Return the [X, Y] coordinate for the center point of the cell that contains the specified text.  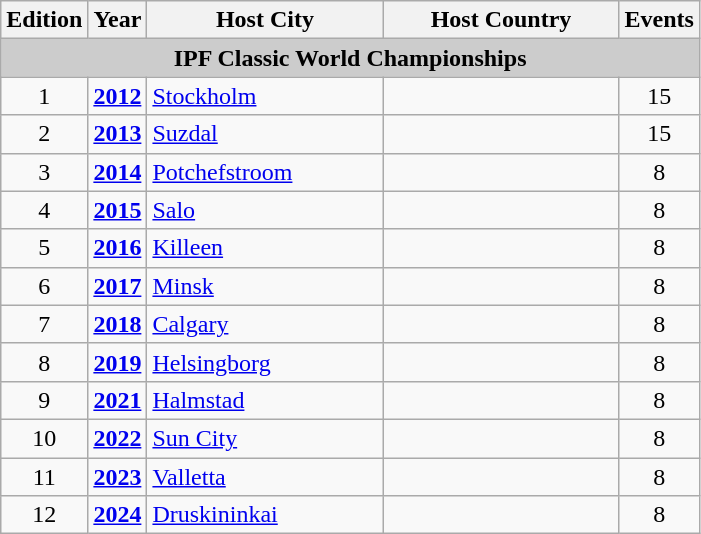
Host City [265, 20]
11 [44, 477]
2015 [118, 210]
Year [118, 20]
4 [44, 210]
2 [44, 134]
IPF Classic World Championships [350, 58]
Salo [265, 210]
2012 [118, 96]
Killeen [265, 248]
7 [44, 324]
Events [659, 20]
Suzdal [265, 134]
2022 [118, 438]
Minsk [265, 286]
2017 [118, 286]
Sun City [265, 438]
Edition [44, 20]
10 [44, 438]
2024 [118, 515]
Druskininkai [265, 515]
Helsingborg [265, 362]
1 [44, 96]
2023 [118, 477]
6 [44, 286]
Valletta [265, 477]
2014 [118, 172]
Calgary [265, 324]
12 [44, 515]
Stockholm [265, 96]
Potchefstroom [265, 172]
3 [44, 172]
2019 [118, 362]
2016 [118, 248]
Halmstad [265, 400]
5 [44, 248]
2013 [118, 134]
2018 [118, 324]
Host Country [501, 20]
9 [44, 400]
2021 [118, 400]
